Find where the given text appears and provide that cell's center as [X, Y] coordinate. 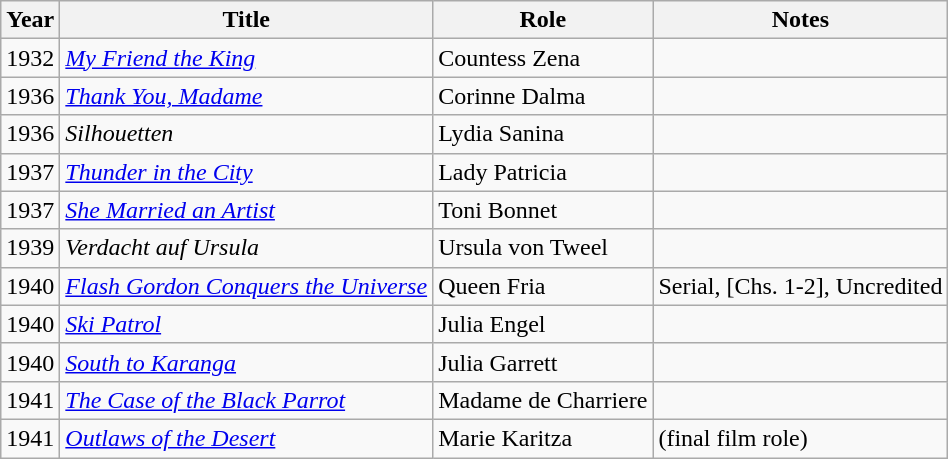
Lydia Sanina [543, 134]
Verdacht auf Ursula [246, 248]
Outlaws of the Desert [246, 438]
Notes [800, 20]
Serial, [Chs. 1-2], Uncredited [800, 286]
Thunder in the City [246, 172]
Title [246, 20]
Role [543, 20]
Thank You, Madame [246, 96]
Julia Garrett [543, 362]
Year [30, 20]
Lady Patricia [543, 172]
(final film role) [800, 438]
1939 [30, 248]
Corinne Dalma [543, 96]
My Friend the King [246, 58]
Julia Engel [543, 324]
Marie Karitza [543, 438]
Silhouetten [246, 134]
1932 [30, 58]
Queen Fria [543, 286]
Ski Patrol [246, 324]
Madame de Charriere [543, 400]
Toni Bonnet [543, 210]
Countess Zena [543, 58]
The Case of the Black Parrot [246, 400]
She Married an Artist [246, 210]
Ursula von Tweel [543, 248]
South to Karanga [246, 362]
Flash Gordon Conquers the Universe [246, 286]
